Extract the [x, y] coordinate from the center of the cell holding the provided text.  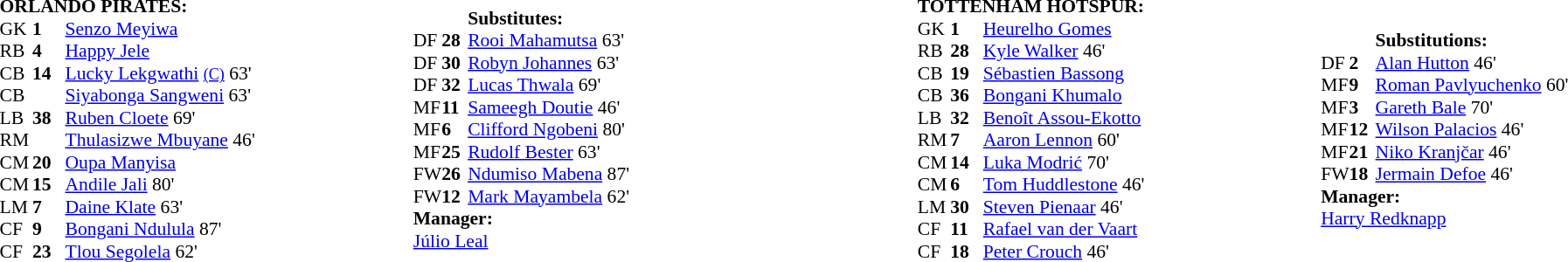
3 [1363, 107]
Bongani Khumalo [1065, 95]
26 [454, 174]
2 [1363, 62]
20 [49, 162]
Rudolf Bester 63' [549, 151]
Lucky Lekgwathi (C) 63' [159, 73]
21 [1363, 151]
Thulasizwe Mbuyane 46' [159, 141]
Clifford Ngobeni 80' [549, 129]
Robyn Johannes 63' [549, 62]
Harry Redknapp [1444, 218]
Heurelho Gomes [1065, 29]
Senzo Meyiwa [159, 29]
Luka Modrić 70' [1065, 162]
Daine Klate 63' [159, 207]
Kyle Walker 46' [1065, 52]
Benoît Assou-Ekotto [1065, 118]
Rafael van der Vaart [1065, 230]
15 [49, 184]
Substitutes: [549, 17]
19 [967, 73]
Happy Jele [159, 52]
Bongani Ndulula 87' [159, 230]
Andile Jali 80' [159, 184]
36 [967, 95]
Sameegh Doutie 46' [549, 107]
Aaron Lennon 60' [1065, 141]
4 [49, 52]
Ndumiso Mabena 87' [549, 174]
38 [49, 118]
Júlio Leal [521, 240]
Ruben Cloete 69' [159, 118]
Siyabonga Sangweni 63' [159, 95]
Sébastien Bassong [1065, 73]
Rooi Mahamutsa 63' [549, 40]
Lucas Thwala 69' [549, 85]
Steven Pienaar 46' [1065, 207]
18 [1363, 174]
Mark Mayambela 62' [549, 196]
Oupa Manyisa [159, 162]
Tom Huddlestone 46' [1065, 184]
25 [454, 151]
